From the cell containing the given text, extract its center point as (x, y) coordinate. 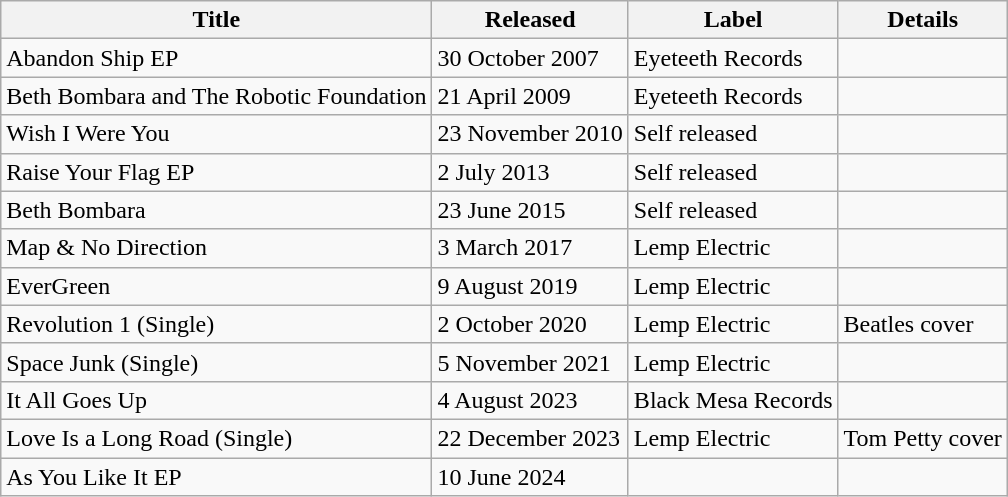
3 March 2017 (530, 248)
9 August 2019 (530, 286)
As You Like It EP (216, 477)
21 April 2009 (530, 96)
23 November 2010 (530, 134)
Beth Bombara and The Robotic Foundation (216, 96)
23 June 2015 (530, 210)
Space Junk (Single) (216, 362)
EverGreen (216, 286)
Raise Your Flag EP (216, 172)
2 July 2013 (530, 172)
Label (733, 20)
2 October 2020 (530, 324)
22 December 2023 (530, 438)
Released (530, 20)
30 October 2007 (530, 58)
Wish I Were You (216, 134)
Title (216, 20)
Abandon Ship EP (216, 58)
Details (922, 20)
Revolution 1 (Single) (216, 324)
4 August 2023 (530, 400)
5 November 2021 (530, 362)
Tom Petty cover (922, 438)
It All Goes Up (216, 400)
Beatles cover (922, 324)
Beth Bombara (216, 210)
Black Mesa Records (733, 400)
Map & No Direction (216, 248)
Love Is a Long Road (Single) (216, 438)
10 June 2024 (530, 477)
